Identify which cell holds the provided text, then report its (X, Y) central coordinate. 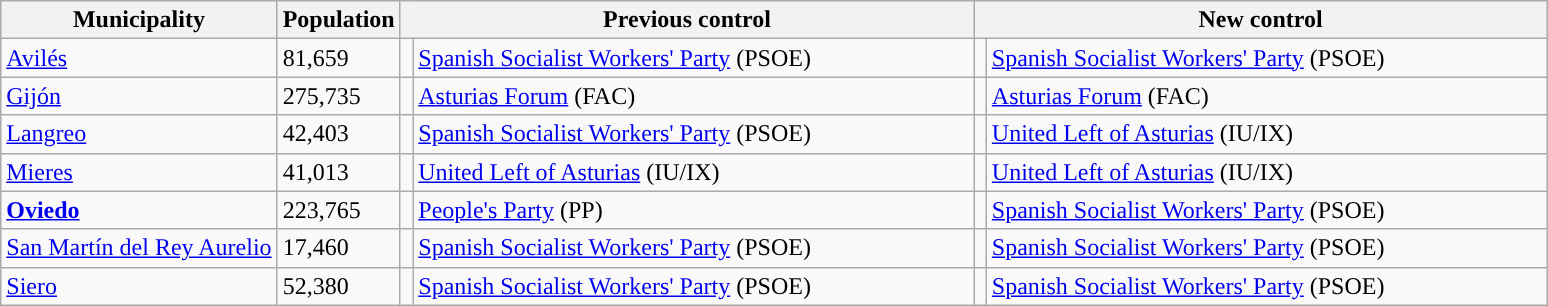
Langreo (139, 134)
Population (338, 20)
52,380 (338, 286)
Previous control (687, 20)
Municipality (139, 20)
San Martín del Rey Aurelio (139, 248)
17,460 (338, 248)
People's Party (PP) (694, 210)
New control (1261, 20)
223,765 (338, 210)
Siero (139, 286)
42,403 (338, 134)
41,013 (338, 172)
Mieres (139, 172)
81,659 (338, 58)
Gijón (139, 96)
275,735 (338, 96)
Oviedo (139, 210)
Avilés (139, 58)
